Capture the cell that displays the provided text and extract its (X, Y) central coordinate. 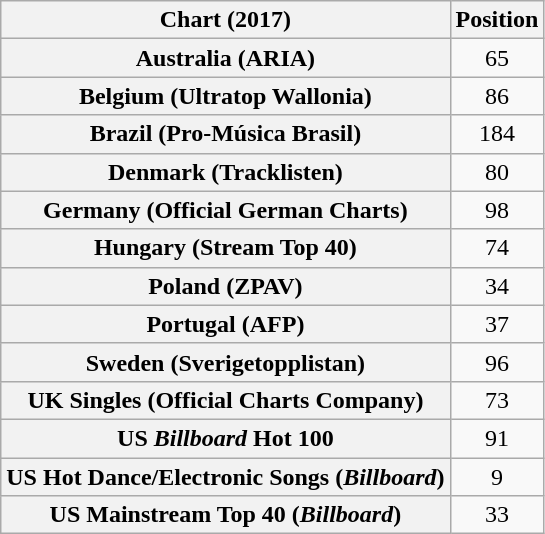
Chart (2017) (226, 20)
34 (497, 286)
UK Singles (Official Charts Company) (226, 400)
73 (497, 400)
184 (497, 134)
96 (497, 362)
Germany (Official German Charts) (226, 210)
9 (497, 477)
Australia (ARIA) (226, 58)
Belgium (Ultratop Wallonia) (226, 96)
US Hot Dance/Electronic Songs (Billboard) (226, 477)
98 (497, 210)
74 (497, 248)
33 (497, 515)
37 (497, 324)
Position (497, 20)
Poland (ZPAV) (226, 286)
Portugal (AFP) (226, 324)
80 (497, 172)
65 (497, 58)
Sweden (Sverigetopplistan) (226, 362)
US Mainstream Top 40 (Billboard) (226, 515)
86 (497, 96)
Denmark (Tracklisten) (226, 172)
Hungary (Stream Top 40) (226, 248)
Brazil (Pro-Música Brasil) (226, 134)
US Billboard Hot 100 (226, 438)
91 (497, 438)
